Find where the given text appears and provide that cell's center as [X, Y] coordinate. 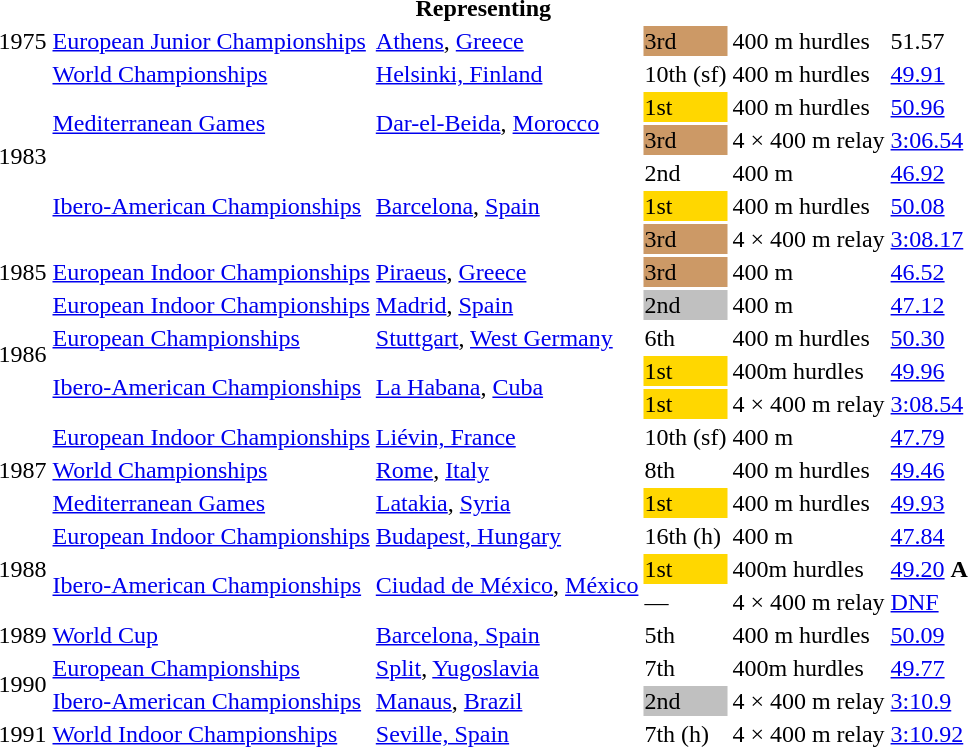
Madrid, Spain [507, 305]
Helsinki, Finland [507, 74]
Latakia, Syria [507, 503]
8th [686, 470]
Manaus, Brazil [507, 701]
Athens, Greece [507, 41]
— [686, 602]
5th [686, 635]
European Junior Championships [211, 41]
Piraeus, Greece [507, 272]
6th [686, 338]
Split, Yugoslavia [507, 668]
Stuttgart, West Germany [507, 338]
La Habana, Cuba [507, 388]
Ciudad de México, México [507, 586]
World Cup [211, 635]
16th (h) [686, 536]
Dar-el-Beida, Morocco [507, 124]
7th [686, 668]
Liévin, France [507, 437]
Rome, Italy [507, 470]
Budapest, Hungary [507, 536]
